Determine the (x, y) coordinate at the center of the cell enclosing the given text.  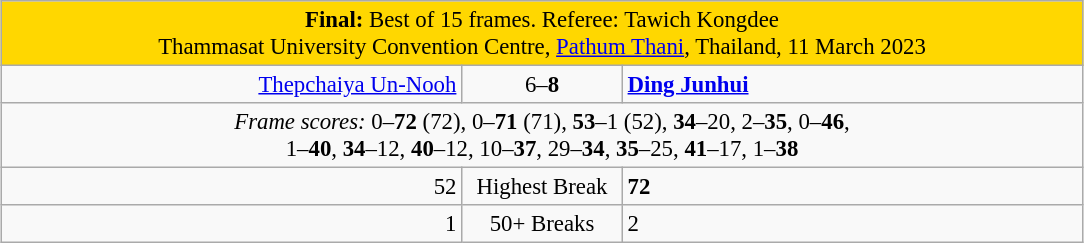
Ding Junhui (852, 85)
2 (852, 224)
72 (852, 187)
50+ Breaks (542, 224)
6–8 (542, 85)
Frame scores: 0–72 (72), 0–71 (71), 53–1 (52), 34–20, 2–35, 0–46, 1–40, 34–12, 40–12, 10–37, 29–34, 35–25, 41–17, 1–38 (542, 136)
1 (232, 224)
52 (232, 187)
Final: Best of 15 frames. Referee: Tawich Kongdee Thammasat University Convention Centre, Pathum Thani, Thailand, 11 March 2023 (542, 34)
Thepchaiya Un-Nooh (232, 85)
Highest Break (542, 187)
